Scan for the cell matching the given text and deliver its [X, Y] coordinate at center. 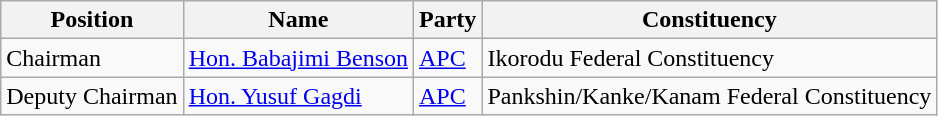
Constituency [710, 20]
Hon. Babajimi Benson [298, 58]
Deputy Chairman [92, 96]
Hon. Yusuf Gagdi [298, 96]
Position [92, 20]
Name [298, 20]
Party [448, 20]
Chairman [92, 58]
Ikorodu Federal Constituency [710, 58]
Pankshin/Kanke/Kanam Federal Constituency [710, 96]
